Locate the cell with the specified text and output its [X, Y] center coordinate. 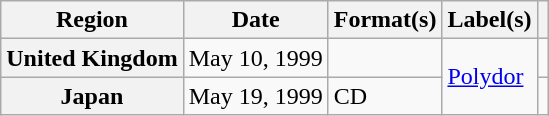
May 10, 1999 [256, 58]
United Kingdom [92, 58]
CD [385, 96]
Label(s) [490, 20]
May 19, 1999 [256, 96]
Polydor [490, 77]
Region [92, 20]
Date [256, 20]
Japan [92, 96]
Format(s) [385, 20]
